For the text-containing cell, return its midpoint in [X, Y] coordinate format. 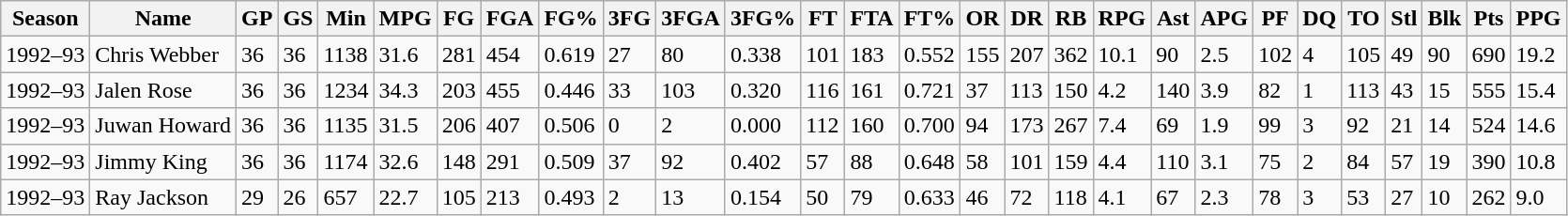
102 [1275, 54]
29 [257, 197]
3.9 [1224, 90]
362 [1070, 54]
390 [1489, 162]
9.0 [1538, 197]
46 [982, 197]
TO [1363, 19]
2.3 [1224, 197]
15.4 [1538, 90]
454 [510, 54]
34.3 [406, 90]
19 [1444, 162]
MPG [406, 19]
281 [458, 54]
Chris Webber [163, 54]
160 [871, 126]
OR [982, 19]
0.721 [930, 90]
82 [1275, 90]
0.402 [762, 162]
26 [299, 197]
Season [45, 19]
31.5 [406, 126]
Ray Jackson [163, 197]
203 [458, 90]
PF [1275, 19]
3FG [629, 19]
DR [1027, 19]
53 [1363, 197]
72 [1027, 197]
455 [510, 90]
0.338 [762, 54]
50 [822, 197]
524 [1489, 126]
0.320 [762, 90]
Pts [1489, 19]
4.2 [1122, 90]
2.5 [1224, 54]
PPG [1538, 19]
116 [822, 90]
Stl [1405, 19]
291 [510, 162]
GS [299, 19]
1.9 [1224, 126]
75 [1275, 162]
84 [1363, 162]
14.6 [1538, 126]
RB [1070, 19]
APG [1224, 19]
118 [1070, 197]
148 [458, 162]
161 [871, 90]
0.506 [571, 126]
10.1 [1122, 54]
155 [982, 54]
DQ [1320, 19]
Min [346, 19]
0.493 [571, 197]
110 [1174, 162]
4 [1320, 54]
FGA [510, 19]
0.552 [930, 54]
Jalen Rose [163, 90]
49 [1405, 54]
3FG% [762, 19]
FG% [571, 19]
31.6 [406, 54]
1 [1320, 90]
32.6 [406, 162]
94 [982, 126]
150 [1070, 90]
FT% [930, 19]
555 [1489, 90]
0.000 [762, 126]
FT [822, 19]
0.154 [762, 197]
0.648 [930, 162]
19.2 [1538, 54]
0.509 [571, 162]
14 [1444, 126]
159 [1070, 162]
207 [1027, 54]
173 [1027, 126]
78 [1275, 197]
99 [1275, 126]
21 [1405, 126]
69 [1174, 126]
4.4 [1122, 162]
Name [163, 19]
690 [1489, 54]
22.7 [406, 197]
103 [691, 90]
80 [691, 54]
FTA [871, 19]
79 [871, 197]
0.446 [571, 90]
RPG [1122, 19]
3FGA [691, 19]
67 [1174, 197]
1174 [346, 162]
1135 [346, 126]
206 [458, 126]
7.4 [1122, 126]
88 [871, 162]
112 [822, 126]
267 [1070, 126]
0.619 [571, 54]
3.1 [1224, 162]
Ast [1174, 19]
Blk [1444, 19]
213 [510, 197]
0.700 [930, 126]
657 [346, 197]
140 [1174, 90]
GP [257, 19]
FG [458, 19]
0.633 [930, 197]
0 [629, 126]
Juwan Howard [163, 126]
58 [982, 162]
4.1 [1122, 197]
10.8 [1538, 162]
Jimmy King [163, 162]
183 [871, 54]
262 [1489, 197]
33 [629, 90]
13 [691, 197]
43 [1405, 90]
1138 [346, 54]
1234 [346, 90]
407 [510, 126]
15 [1444, 90]
10 [1444, 197]
